Output the (X, Y) coordinate of the center of the cell containing the given text.  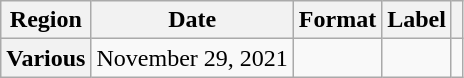
Label (417, 20)
Region (46, 20)
Format (337, 20)
Various (46, 58)
November 29, 2021 (192, 58)
Date (192, 20)
